Locate the cell with the specified text and output its [x, y] center coordinate. 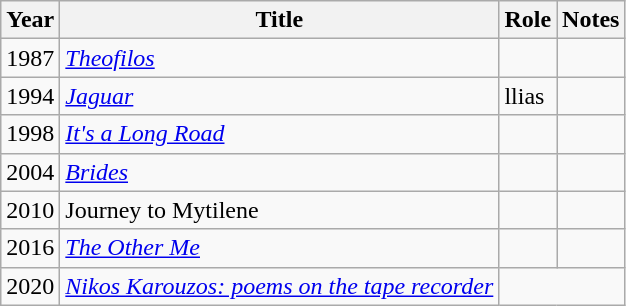
2020 [30, 286]
Journey to Mytilene [280, 210]
Notes [591, 20]
It's a Long Road [280, 134]
Theofilos [280, 58]
Nikos Karouzos: poems on the tape recorder [280, 286]
Jaguar [280, 96]
Brides [280, 172]
1994 [30, 96]
Year [30, 20]
1998 [30, 134]
1987 [30, 58]
The Other Me [280, 248]
Role [528, 20]
Title [280, 20]
2016 [30, 248]
2010 [30, 210]
llias [528, 96]
2004 [30, 172]
